From the cell containing the given text, extract its center point as [X, Y] coordinate. 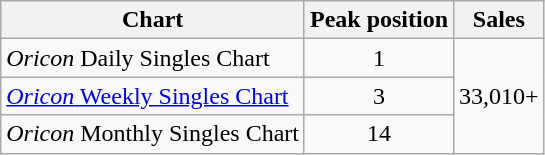
Oricon Monthly Singles Chart [153, 134]
3 [378, 96]
Oricon Weekly Singles Chart [153, 96]
Peak position [378, 20]
33,010+ [500, 96]
Chart [153, 20]
Sales [500, 20]
1 [378, 58]
14 [378, 134]
Oricon Daily Singles Chart [153, 58]
